Pinpoint the cell where the given text exists, returning its (x, y) midpoint coordinate. 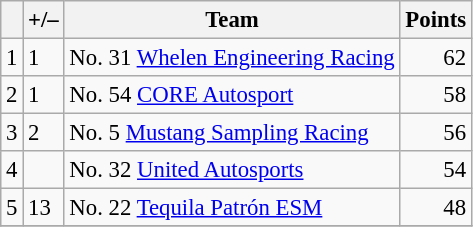
13 (44, 208)
Points (436, 20)
No. 54 CORE Autosport (232, 95)
56 (436, 133)
4 (12, 170)
No. 32 United Autosports (232, 170)
58 (436, 95)
3 (12, 133)
54 (436, 170)
No. 5 Mustang Sampling Racing (232, 133)
No. 31 Whelen Engineering Racing (232, 58)
Team (232, 20)
No. 22 Tequila Patrón ESM (232, 208)
62 (436, 58)
5 (12, 208)
48 (436, 208)
+/– (44, 20)
